Capture the cell that displays the provided text and extract its (X, Y) central coordinate. 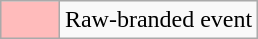
Raw-branded event (158, 20)
